Locate the cell with the specified text and output its [x, y] center coordinate. 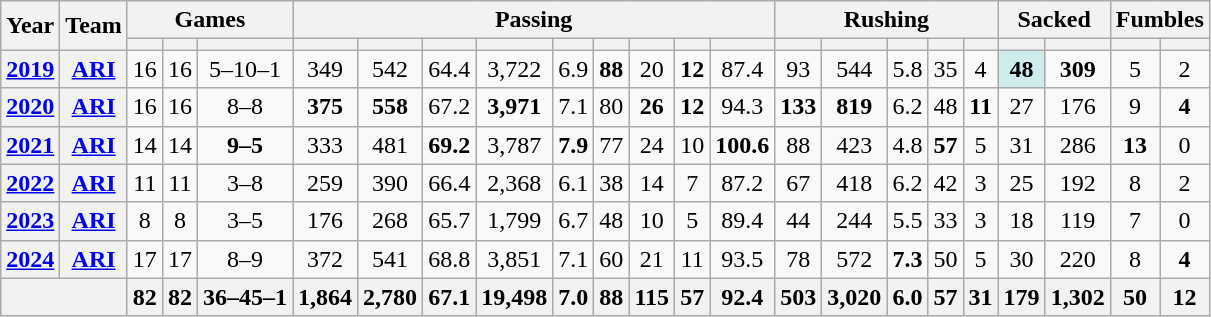
8–8 [244, 107]
30 [1022, 259]
100.6 [742, 145]
44 [798, 221]
5.5 [908, 221]
375 [326, 107]
87.4 [742, 69]
333 [326, 145]
7.0 [574, 297]
6.1 [574, 183]
33 [946, 221]
542 [390, 69]
78 [798, 259]
544 [854, 69]
67.2 [450, 107]
390 [390, 183]
119 [1078, 221]
418 [854, 183]
Year [30, 26]
35 [946, 69]
36–45–1 [244, 297]
2024 [30, 259]
89.4 [742, 221]
259 [326, 183]
7.3 [908, 259]
Sacked [1054, 20]
Games [210, 20]
93 [798, 69]
1,799 [514, 221]
244 [854, 221]
Fumbles [1160, 20]
309 [1078, 69]
481 [390, 145]
18 [1022, 221]
220 [1078, 259]
80 [612, 107]
67 [798, 183]
503 [798, 297]
3–5 [244, 221]
7.9 [574, 145]
5–10–1 [244, 69]
192 [1078, 183]
69.2 [450, 145]
558 [390, 107]
64.4 [450, 69]
4.8 [908, 145]
38 [612, 183]
27 [1022, 107]
3,020 [854, 297]
2023 [30, 221]
Rushing [886, 20]
423 [854, 145]
6.0 [908, 297]
9 [1135, 107]
286 [1078, 145]
133 [798, 107]
2020 [30, 107]
2,368 [514, 183]
3,722 [514, 69]
2022 [30, 183]
268 [390, 221]
572 [854, 259]
349 [326, 69]
19,498 [514, 297]
2019 [30, 69]
93.5 [742, 259]
9–5 [244, 145]
92.4 [742, 297]
Passing [534, 20]
8–9 [244, 259]
2021 [30, 145]
3,851 [514, 259]
6.7 [574, 221]
87.2 [742, 183]
2,780 [390, 297]
24 [652, 145]
3,787 [514, 145]
67.1 [450, 297]
1,302 [1078, 297]
3–8 [244, 183]
65.7 [450, 221]
372 [326, 259]
Team [94, 26]
819 [854, 107]
68.8 [450, 259]
42 [946, 183]
66.4 [450, 183]
115 [652, 297]
1,864 [326, 297]
25 [1022, 183]
6.9 [574, 69]
94.3 [742, 107]
179 [1022, 297]
13 [1135, 145]
5.8 [908, 69]
77 [612, 145]
21 [652, 259]
60 [612, 259]
3,971 [514, 107]
26 [652, 107]
20 [652, 69]
541 [390, 259]
